Determine the (x, y) coordinate at the center of the cell enclosing the given text.  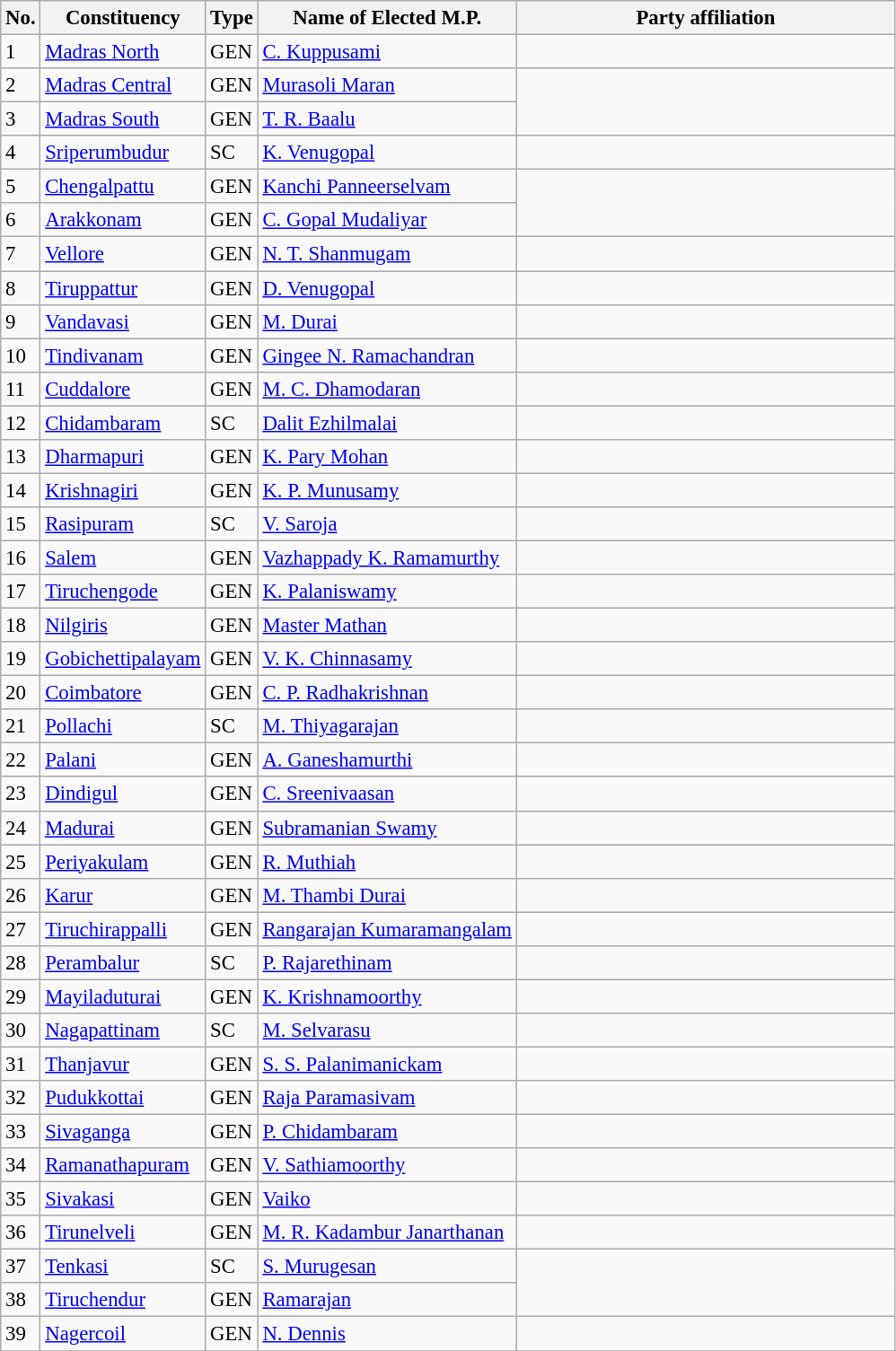
14 (21, 490)
Vellore (123, 254)
C. P. Radhakrishnan (387, 693)
Thanjavur (123, 1064)
Tindivanam (123, 355)
Tirunelveli (123, 1233)
Salem (123, 557)
M. C. Dhamodaran (387, 389)
S. Murugesan (387, 1267)
16 (21, 557)
17 (21, 592)
Arakkonam (123, 220)
Tenkasi (123, 1267)
A. Ganeshamurthi (387, 760)
6 (21, 220)
35 (21, 1199)
Murasoli Maran (387, 85)
19 (21, 659)
Vandavasi (123, 321)
K. Pary Mohan (387, 457)
Vazhappady K. Ramamurthy (387, 557)
27 (21, 929)
K. Palaniswamy (387, 592)
39 (21, 1334)
Constituency (123, 18)
Dindigul (123, 794)
T. R. Baalu (387, 119)
Nagapattinam (123, 1031)
Madras Central (123, 85)
Chidambaram (123, 423)
Raja Paramasivam (387, 1098)
Perambalur (123, 963)
Master Mathan (387, 626)
25 (21, 862)
S. S. Palanimanickam (387, 1064)
18 (21, 626)
Gingee N. Ramachandran (387, 355)
Vaiko (387, 1199)
Sivakasi (123, 1199)
13 (21, 457)
V. Saroja (387, 524)
Rasipuram (123, 524)
Tiruchendur (123, 1301)
K. Krishnamoorthy (387, 996)
C. Sreenivaasan (387, 794)
Tiruchengode (123, 592)
Cuddalore (123, 389)
N. T. Shanmugam (387, 254)
Type (232, 18)
38 (21, 1301)
34 (21, 1165)
Pollachi (123, 726)
23 (21, 794)
31 (21, 1064)
K. Venugopal (387, 153)
M. Durai (387, 321)
37 (21, 1267)
M. Thambi Durai (387, 895)
26 (21, 895)
33 (21, 1132)
1 (21, 52)
V. Sathiamoorthy (387, 1165)
N. Dennis (387, 1334)
Subramanian Swamy (387, 828)
Ramarajan (387, 1301)
P. Chidambaram (387, 1132)
D. Venugopal (387, 288)
Periyakulam (123, 862)
29 (21, 996)
No. (21, 18)
R. Muthiah (387, 862)
32 (21, 1098)
Sivaganga (123, 1132)
30 (21, 1031)
5 (21, 187)
Karur (123, 895)
7 (21, 254)
4 (21, 153)
Sriperumbudur (123, 153)
C. Kuppusami (387, 52)
Name of Elected M.P. (387, 18)
Chengalpattu (123, 187)
P. Rajarethinam (387, 963)
M. R. Kadambur Janarthanan (387, 1233)
2 (21, 85)
22 (21, 760)
Tiruppattur (123, 288)
24 (21, 828)
M. Selvarasu (387, 1031)
Madurai (123, 828)
Nilgiris (123, 626)
15 (21, 524)
10 (21, 355)
Dalit Ezhilmalai (387, 423)
36 (21, 1233)
9 (21, 321)
12 (21, 423)
Madras North (123, 52)
Madras South (123, 119)
Gobichettipalayam (123, 659)
Party affiliation (706, 18)
V. K. Chinnasamy (387, 659)
Coimbatore (123, 693)
Kanchi Panneerselvam (387, 187)
21 (21, 726)
Tiruchirappalli (123, 929)
28 (21, 963)
20 (21, 693)
Palani (123, 760)
Pudukkottai (123, 1098)
Dharmapuri (123, 457)
Ramanathapuram (123, 1165)
11 (21, 389)
8 (21, 288)
Krishnagiri (123, 490)
3 (21, 119)
C. Gopal Mudaliyar (387, 220)
M. Thiyagarajan (387, 726)
Rangarajan Kumaramangalam (387, 929)
Mayiladuturai (123, 996)
K. P. Munusamy (387, 490)
Nagercoil (123, 1334)
